Search for the cell housing the specified text and yield its (X, Y) center coordinate. 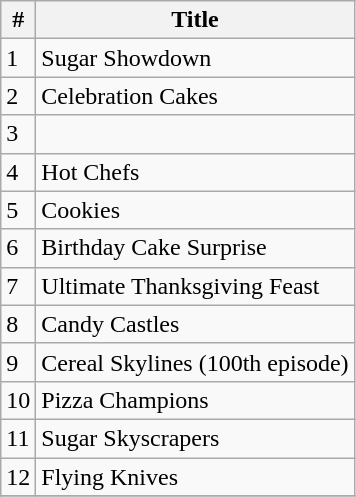
10 (18, 400)
Title (195, 20)
1 (18, 58)
8 (18, 324)
Pizza Champions (195, 400)
Ultimate Thanksgiving Feast (195, 286)
Birthday Cake Surprise (195, 248)
Candy Castles (195, 324)
2 (18, 96)
# (18, 20)
Cookies (195, 210)
4 (18, 172)
6 (18, 248)
7 (18, 286)
5 (18, 210)
11 (18, 438)
Flying Knives (195, 477)
3 (18, 134)
Sugar Skyscrapers (195, 438)
Celebration Cakes (195, 96)
12 (18, 477)
Hot Chefs (195, 172)
9 (18, 362)
Cereal Skylines (100th episode) (195, 362)
Sugar Showdown (195, 58)
